Detect which cell encompasses the target text, then output its [x, y] center coordinate. 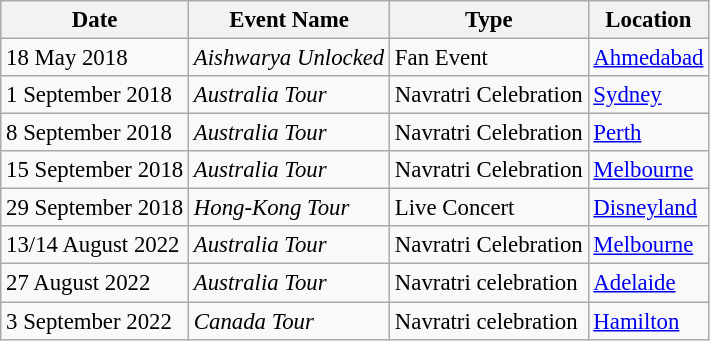
Location [648, 20]
Hong-Kong Tour [290, 208]
Ahmedabad [648, 58]
Adelaide [648, 283]
Sydney [648, 95]
15 September 2018 [95, 170]
Live Concert [489, 208]
13/14 August 2022 [95, 245]
Canada Tour [290, 321]
8 September 2018 [95, 133]
Hamilton [648, 321]
Perth [648, 133]
27 August 2022 [95, 283]
1 September 2018 [95, 95]
Fan Event [489, 58]
29 September 2018 [95, 208]
18 May 2018 [95, 58]
Disneyland [648, 208]
Aishwarya Unlocked [290, 58]
Date [95, 20]
Event Name [290, 20]
3 September 2022 [95, 321]
Type [489, 20]
